Determine the (x, y) coordinate at the center of the cell enclosing the given text.  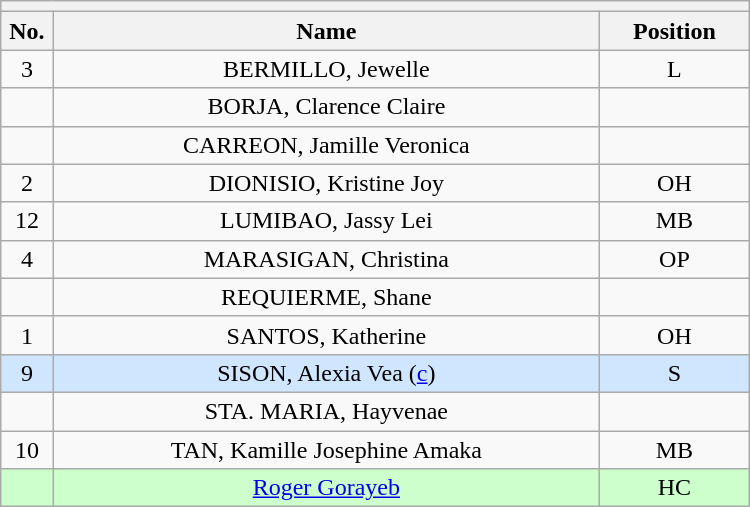
S (675, 373)
No. (27, 31)
HC (675, 488)
3 (27, 69)
4 (27, 259)
10 (27, 449)
SANTOS, Katherine (326, 335)
1 (27, 335)
Position (675, 31)
9 (27, 373)
MARASIGAN, Christina (326, 259)
DIONISIO, Kristine Joy (326, 183)
TAN, Kamille Josephine Amaka (326, 449)
L (675, 69)
Roger Gorayeb (326, 488)
BORJA, Clarence Claire (326, 107)
2 (27, 183)
Name (326, 31)
STA. MARIA, Hayvenae (326, 411)
12 (27, 221)
CARREON, Jamille Veronica (326, 145)
REQUIERME, Shane (326, 297)
LUMIBAO, Jassy Lei (326, 221)
SISON, Alexia Vea (c) (326, 373)
BERMILLO, Jewelle (326, 69)
OP (675, 259)
